Provide the [x, y] coordinate of the cell's center where the given text is located.  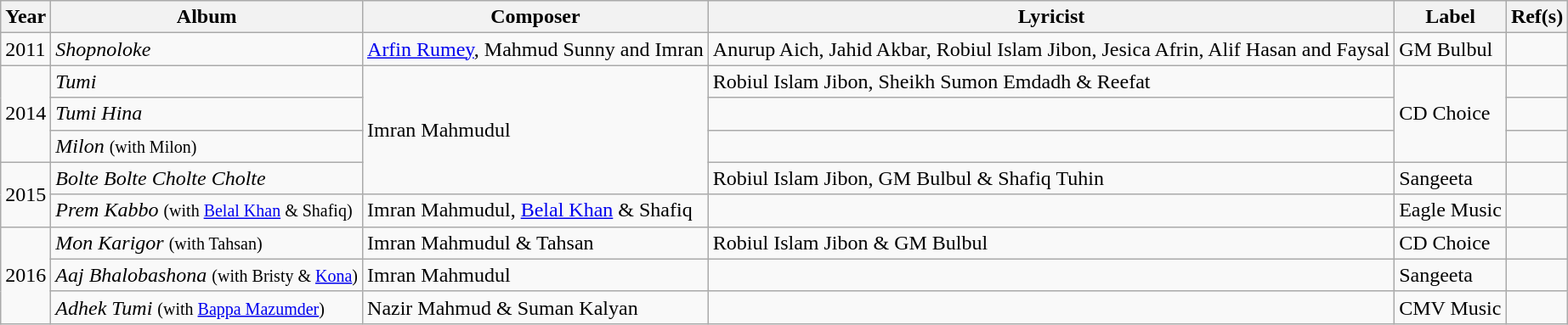
Tumi Hina [207, 114]
Imran Mahmudul & Tahsan [535, 243]
Label [1451, 17]
Lyricist [1050, 17]
Nazir Mahmud & Suman Kalyan [535, 307]
GM Bulbul [1451, 49]
Year [25, 17]
Shopnoloke [207, 49]
2011 [25, 49]
Aaj Bhalobashona (with Bristy & Kona) [207, 275]
Composer [535, 17]
Robiul Islam Jibon, Sheikh Sumon Emdadh & Reefat [1050, 81]
Adhek Tumi (with Bappa Mazumder) [207, 307]
Arfin Rumey, Mahmud Sunny and Imran [535, 49]
CMV Music [1451, 307]
Anurup Aich, Jahid Akbar, Robiul Islam Jibon, Jesica Afrin, Alif Hasan and Faysal [1050, 49]
2014 [25, 114]
Milon (with Milon) [207, 146]
Robiul Islam Jibon, GM Bulbul & Shafiq Tuhin [1050, 178]
Mon Karigor (with Tahsan) [207, 243]
2015 [25, 194]
Bolte Bolte Cholte Cholte [207, 178]
2016 [25, 275]
Ref(s) [1537, 17]
Album [207, 17]
Tumi [207, 81]
Robiul Islam Jibon & GM Bulbul [1050, 243]
Prem Kabbo (with Belal Khan & Shafiq) [207, 210]
Imran Mahmudul, Belal Khan & Shafiq [535, 210]
Eagle Music [1451, 210]
